Search for the cell housing the specified text and yield its [x, y] center coordinate. 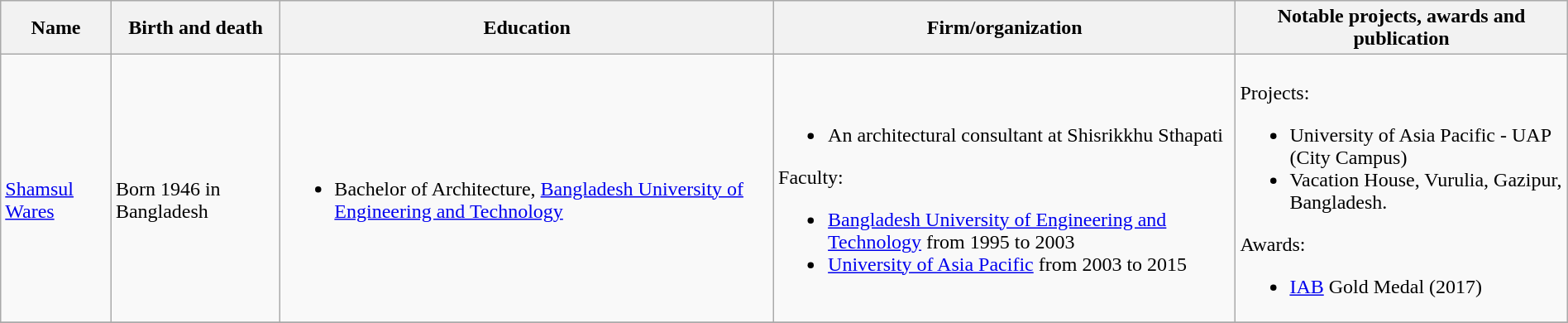
Birth and death [195, 28]
Projects:University of Asia Pacific - UAP (City Campus)Vacation House, Vurulia, Gazipur, Bangladesh.Awards:IAB Gold Medal (2017) [1401, 189]
Firm/organization [1005, 28]
Shamsul Wares [56, 189]
Education [528, 28]
Name [56, 28]
Bachelor of Architecture, Bangladesh University of Engineering and Technology [528, 189]
Born 1946 in Bangladesh [195, 189]
Notable projects, awards and publication [1401, 28]
